Identify which cell holds the provided text, then report its (X, Y) central coordinate. 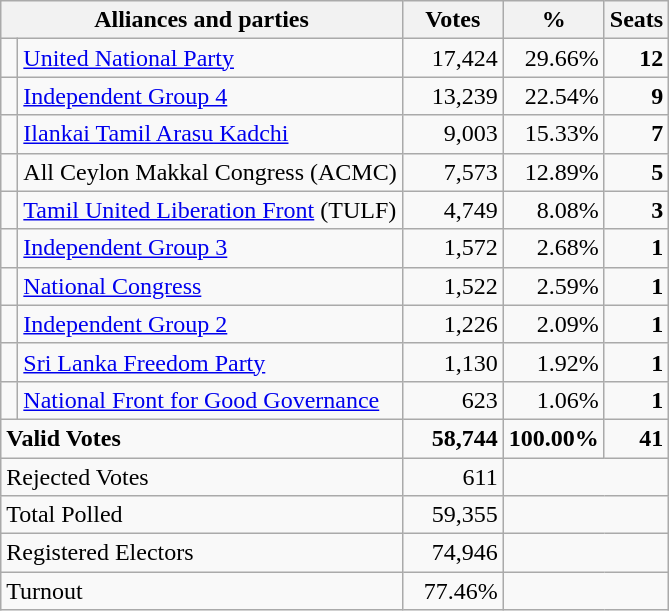
Independent Group 2 (210, 324)
Tamil United Liberation Front (TULF) (210, 210)
17,424 (452, 58)
7,573 (452, 172)
Alliances and parties (202, 20)
All Ceylon Makkal Congress (ACMC) (210, 172)
1.92% (554, 362)
Sri Lanka Freedom Party (210, 362)
2.59% (554, 286)
Rejected Votes (202, 477)
1.06% (554, 400)
1,572 (452, 248)
2.68% (554, 248)
13,239 (452, 96)
Total Polled (202, 515)
15.33% (554, 134)
59,355 (452, 515)
National Congress (210, 286)
41 (636, 438)
Independent Group 4 (210, 96)
Ilankai Tamil Arasu Kadchi (210, 134)
12.89% (554, 172)
National Front for Good Governance (210, 400)
4,749 (452, 210)
3 (636, 210)
623 (452, 400)
22.54% (554, 96)
8.08% (554, 210)
Independent Group 3 (210, 248)
9 (636, 96)
611 (452, 477)
United National Party (210, 58)
74,946 (452, 553)
2.09% (554, 324)
12 (636, 58)
9,003 (452, 134)
5 (636, 172)
58,744 (452, 438)
Turnout (202, 591)
Votes (452, 20)
1,226 (452, 324)
Seats (636, 20)
Valid Votes (202, 438)
1,522 (452, 286)
Registered Electors (202, 553)
% (554, 20)
7 (636, 134)
100.00% (554, 438)
77.46% (452, 591)
1,130 (452, 362)
29.66% (554, 58)
